Pinpoint the cell where the given text exists, returning its (X, Y) midpoint coordinate. 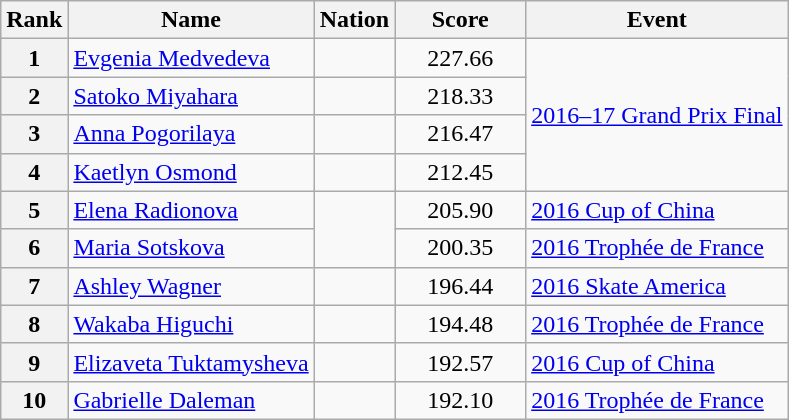
Nation (354, 20)
194.48 (460, 324)
Satoko Miyahara (191, 96)
Rank (34, 20)
Ashley Wagner (191, 286)
4 (34, 172)
6 (34, 248)
7 (34, 286)
216.47 (460, 134)
10 (34, 400)
9 (34, 362)
200.35 (460, 248)
Elena Radionova (191, 210)
Elizaveta Tuktamysheva (191, 362)
8 (34, 324)
3 (34, 134)
212.45 (460, 172)
192.57 (460, 362)
Name (191, 20)
Kaetlyn Osmond (191, 172)
Gabrielle Daleman (191, 400)
2016 Skate America (657, 286)
Wakaba Higuchi (191, 324)
227.66 (460, 58)
5 (34, 210)
Evgenia Medvedeva (191, 58)
2 (34, 96)
196.44 (460, 286)
218.33 (460, 96)
Anna Pogorilaya (191, 134)
1 (34, 58)
192.10 (460, 400)
2016–17 Grand Prix Final (657, 115)
Event (657, 20)
205.90 (460, 210)
Maria Sotskova (191, 248)
Score (460, 20)
